Capture the cell that displays the provided text and extract its (X, Y) central coordinate. 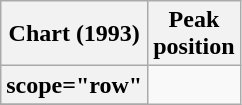
Chart (1993) (74, 34)
scope="row" (74, 85)
Peak position (194, 34)
